Return (x, y) of the center of cell containing provided text 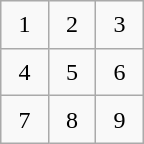
2 (72, 24)
3 (120, 24)
5 (72, 72)
8 (72, 120)
9 (120, 120)
4 (24, 72)
1 (24, 24)
7 (24, 120)
6 (120, 72)
